From the cell containing the given text, extract its center point as [X, Y] coordinate. 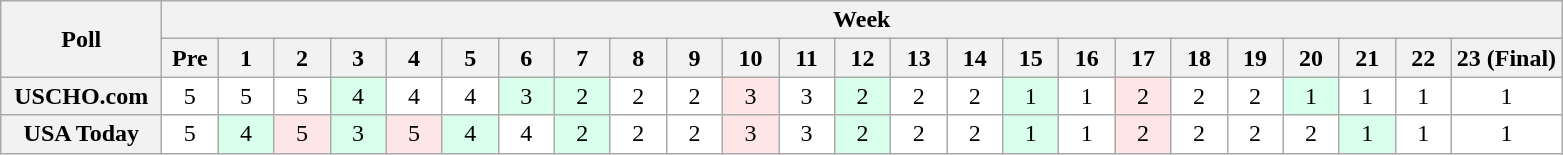
21 [1367, 58]
10 [750, 58]
Poll [82, 39]
19 [1255, 58]
9 [694, 58]
20 [1311, 58]
Pre [190, 58]
12 [863, 58]
7 [582, 58]
Week [862, 20]
11 [806, 58]
14 [975, 58]
23 (Final) [1506, 58]
USCHO.com [82, 96]
17 [1143, 58]
13 [919, 58]
18 [1199, 58]
USA Today [82, 134]
15 [1031, 58]
6 [526, 58]
8 [638, 58]
16 [1087, 58]
22 [1423, 58]
